Capture the cell that displays the provided text and extract its [X, Y] central coordinate. 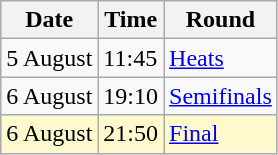
19:10 [131, 96]
21:50 [131, 134]
Time [131, 20]
Final [221, 134]
Semifinals [221, 96]
11:45 [131, 58]
Round [221, 20]
5 August [50, 58]
Date [50, 20]
Heats [221, 58]
